Determine the [X, Y] coordinate at the center of the cell enclosing the given text.  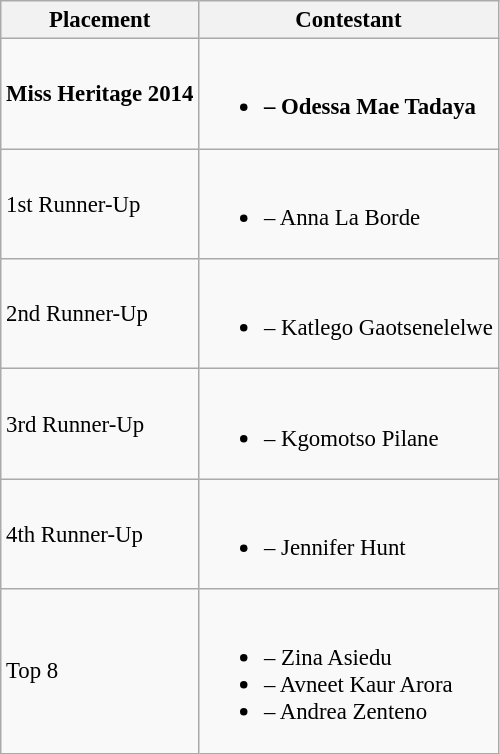
– Kgomotso Pilane [349, 424]
3rd Runner-Up [100, 424]
Contestant [349, 20]
– Zina Asiedu – Avneet Kaur Arora – Andrea Zenteno [349, 671]
Placement [100, 20]
Miss Heritage 2014 [100, 94]
– Katlego Gaotsenelelwe [349, 314]
– Odessa Mae Tadaya [349, 94]
Top 8 [100, 671]
2nd Runner-Up [100, 314]
4th Runner-Up [100, 534]
– Anna La Borde [349, 204]
– Jennifer Hunt [349, 534]
1st Runner-Up [100, 204]
